Pinpoint the cell where the given text exists, returning its [x, y] midpoint coordinate. 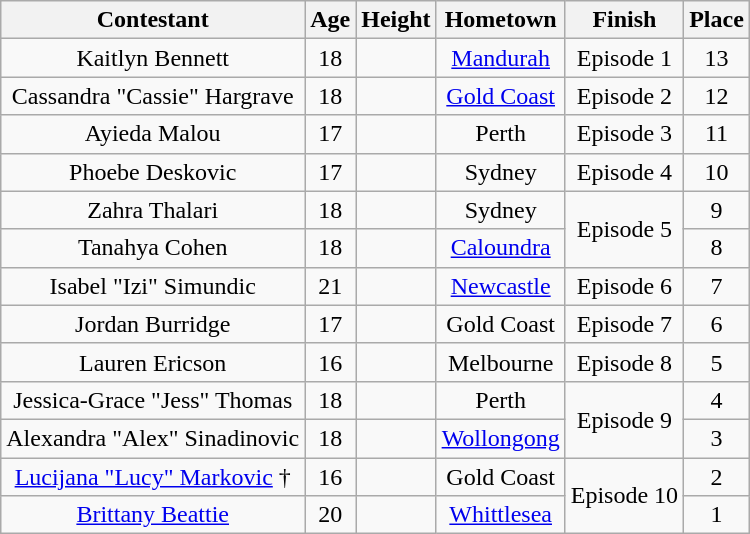
Jessica-Grace "Jess" Thomas [153, 400]
Brittany Beattie [153, 515]
Kaitlyn Bennett [153, 58]
Episode 9 [624, 419]
Phoebe Deskovic [153, 172]
Wollongong [500, 438]
9 [717, 210]
Episode 8 [624, 362]
5 [717, 362]
Finish [624, 20]
3 [717, 438]
Whittlesea [500, 515]
2 [717, 477]
Episode 10 [624, 496]
Episode 7 [624, 324]
12 [717, 96]
Melbourne [500, 362]
Episode 6 [624, 286]
Episode 2 [624, 96]
Episode 3 [624, 134]
Mandurah [500, 58]
Lauren Ericson [153, 362]
Age [330, 20]
7 [717, 286]
20 [330, 515]
Height [396, 20]
Jordan Burridge [153, 324]
6 [717, 324]
Isabel "Izi" Simundic [153, 286]
11 [717, 134]
10 [717, 172]
Cassandra "Cassie" Hargrave [153, 96]
Contestant [153, 20]
Alexandra "Alex" Sinadinovic [153, 438]
Caloundra [500, 248]
Episode 4 [624, 172]
Ayieda Malou [153, 134]
4 [717, 400]
1 [717, 515]
Hometown [500, 20]
13 [717, 58]
8 [717, 248]
21 [330, 286]
Tanahya Cohen [153, 248]
Zahra Thalari [153, 210]
Newcastle [500, 286]
Place [717, 20]
Episode 5 [624, 229]
Episode 1 [624, 58]
Lucijana "Lucy" Markovic † [153, 477]
